Output the (x, y) coordinate of the center of the cell containing the given text.  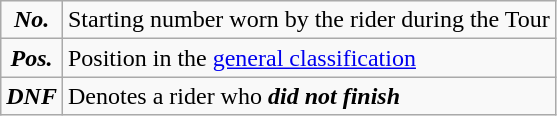
Pos. (32, 58)
DNF (32, 96)
Starting number worn by the rider during the Tour (308, 20)
Denotes a rider who did not finish (308, 96)
No. (32, 20)
Position in the general classification (308, 58)
